Capture the cell that displays the provided text and extract its (X, Y) central coordinate. 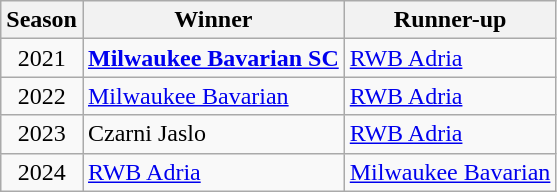
2024 (42, 172)
Czarni Jaslo (213, 134)
2023 (42, 134)
Milwaukee Bavarian SC (213, 58)
Winner (213, 20)
2021 (42, 58)
Season (42, 20)
Runner-up (450, 20)
2022 (42, 96)
